Identify which cell holds the provided text, then report its [X, Y] central coordinate. 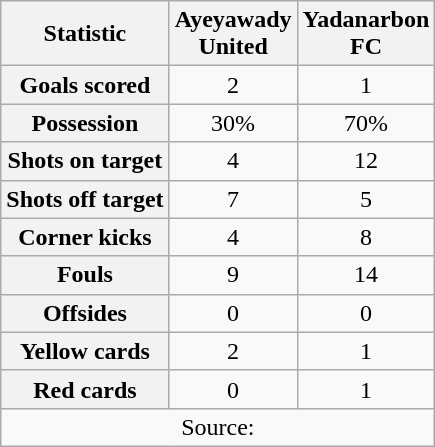
12 [366, 161]
9 [233, 275]
Possession [85, 123]
Shots on target [85, 161]
5 [366, 199]
Red cards [85, 389]
Statistic [85, 34]
14 [366, 275]
70% [366, 123]
Fouls [85, 275]
7 [233, 199]
Yadanarbon FC [366, 34]
30% [233, 123]
Source: [218, 427]
8 [366, 237]
Corner kicks [85, 237]
Goals scored [85, 85]
Shots off target [85, 199]
Offsides [85, 313]
Yellow cards [85, 351]
Ayeyawady United [233, 34]
